Pinpoint the cell where the given text exists, returning its [X, Y] midpoint coordinate. 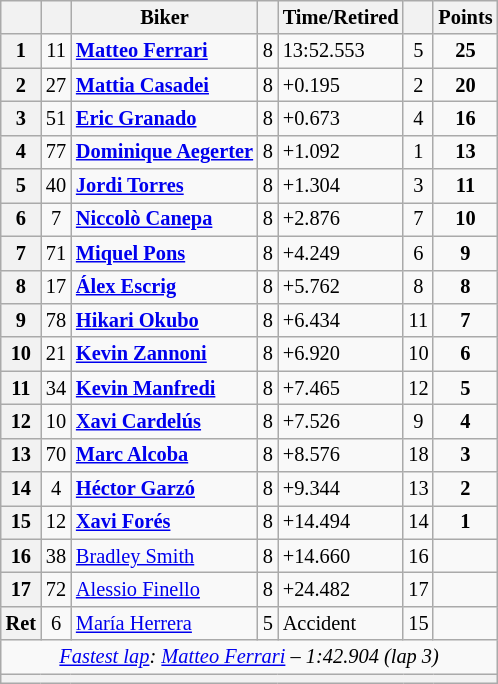
Time/Retired [341, 17]
Héctor Garzó [164, 489]
+6.434 [341, 320]
+7.465 [341, 388]
+0.195 [341, 85]
+14.660 [341, 556]
Mattia Casadei [164, 85]
+9.344 [341, 489]
13:52.553 [341, 51]
+24.482 [341, 589]
Niccolò Canepa [164, 219]
Marc Alcoba [164, 455]
+6.920 [341, 354]
25 [465, 51]
Matteo Ferrari [164, 51]
21 [56, 354]
Ret [21, 623]
María Herrera [164, 623]
77 [56, 152]
+0.673 [341, 118]
20 [465, 85]
Jordi Torres [164, 186]
18 [418, 455]
+1.304 [341, 186]
Miquel Pons [164, 253]
+5.762 [341, 287]
+14.494 [341, 522]
Kevin Zannoni [164, 354]
27 [56, 85]
Accident [341, 623]
70 [56, 455]
+4.249 [341, 253]
72 [56, 589]
40 [56, 186]
Eric Granado [164, 118]
Points [465, 17]
38 [56, 556]
+1.092 [341, 152]
+2.876 [341, 219]
Bradley Smith [164, 556]
71 [56, 253]
34 [56, 388]
Kevin Manfredi [164, 388]
+7.526 [341, 421]
Xavi Cardelús [164, 421]
Biker [164, 17]
+8.576 [341, 455]
Xavi Forés [164, 522]
Alessio Finello [164, 589]
Álex Escrig [164, 287]
Hikari Okubo [164, 320]
51 [56, 118]
Dominique Aegerter [164, 152]
Fastest lap: Matteo Ferrari – 1:42.904 (lap 3) [250, 657]
78 [56, 320]
